Determine the [x, y] coordinate at the center of the cell enclosing the given text.  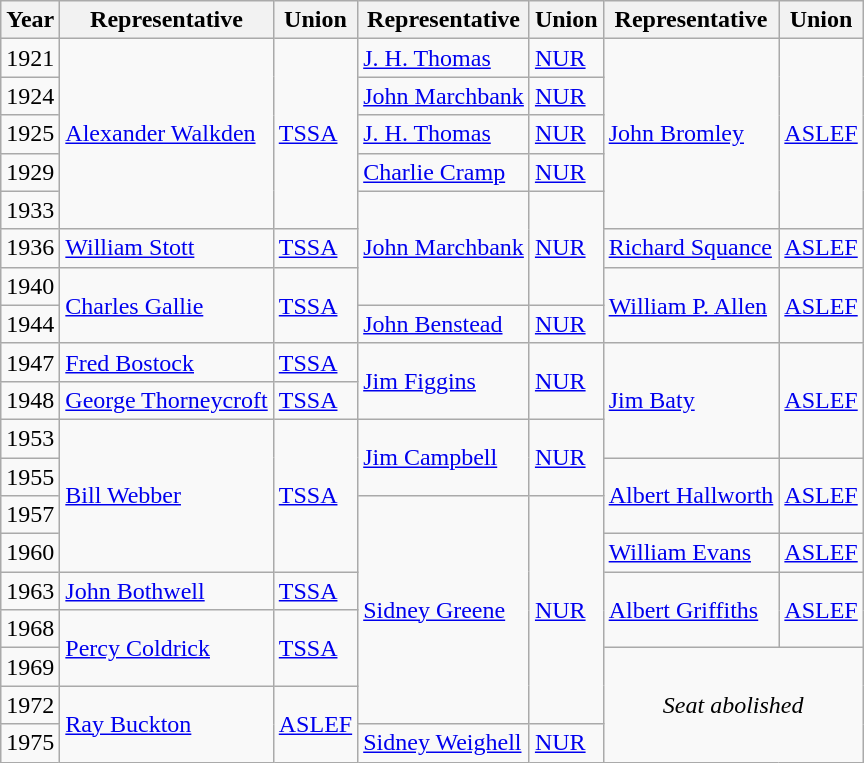
George Thorneycroft [166, 400]
John Bothwell [166, 591]
Richard Squance [691, 248]
Jim Baty [691, 400]
Sidney Weighell [444, 743]
Fred Bostock [166, 362]
Albert Griffiths [691, 610]
William Stott [166, 248]
1933 [30, 210]
Alexander Walkden [166, 134]
1960 [30, 553]
1925 [30, 134]
Albert Hallworth [691, 496]
William Evans [691, 553]
Ray Buckton [166, 724]
1944 [30, 324]
1921 [30, 58]
1947 [30, 362]
Jim Figgins [444, 381]
1963 [30, 591]
1953 [30, 438]
Jim Campbell [444, 457]
1957 [30, 515]
Charles Gallie [166, 305]
Year [30, 20]
John Benstead [444, 324]
John Bromley [691, 134]
1936 [30, 248]
Seat abolished [733, 705]
1972 [30, 705]
1940 [30, 286]
1924 [30, 96]
1955 [30, 477]
1948 [30, 400]
Sidney Greene [444, 610]
1968 [30, 629]
1975 [30, 743]
1929 [30, 172]
Percy Coldrick [166, 648]
Charlie Cramp [444, 172]
William P. Allen [691, 305]
1969 [30, 667]
Bill Webber [166, 495]
